Detect which cell encompasses the target text, then output its (x, y) center coordinate. 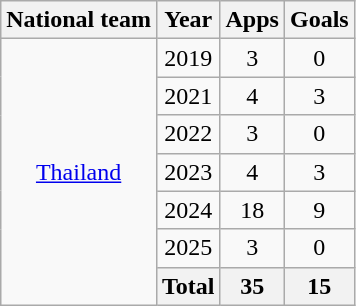
2025 (188, 248)
Thailand (79, 172)
Apps (252, 20)
15 (319, 286)
2024 (188, 210)
2021 (188, 96)
2019 (188, 58)
Total (188, 286)
National team (79, 20)
18 (252, 210)
2022 (188, 134)
9 (319, 210)
2023 (188, 172)
Year (188, 20)
Goals (319, 20)
35 (252, 286)
